Identify which cell holds the provided text, then report its (x, y) central coordinate. 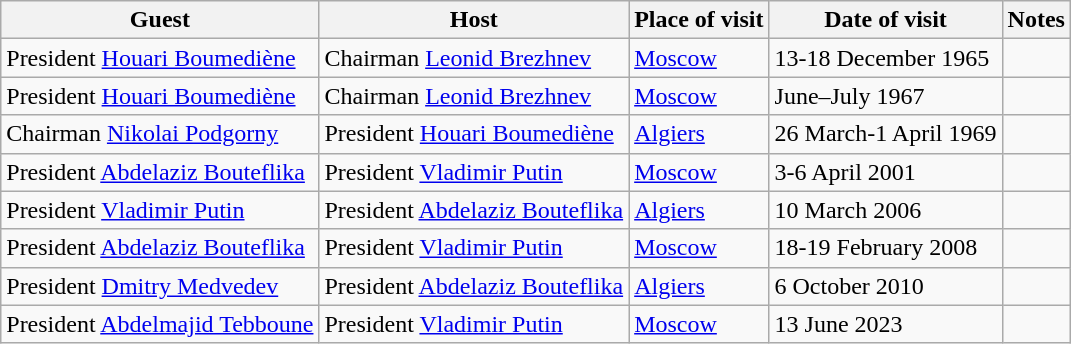
18-19 February 2008 (886, 248)
Chairman Nikolai Podgorny (160, 134)
President Dmitry Medvedev (160, 286)
6 October 2010 (886, 286)
13 June 2023 (886, 324)
Date of visit (886, 20)
President Abdelmajid Tebboune (160, 324)
10 March 2006 (886, 210)
26 March-1 April 1969 (886, 134)
Guest (160, 20)
June–July 1967 (886, 96)
13-18 December 1965 (886, 58)
Notes (1036, 20)
3-6 April 2001 (886, 172)
Host (474, 20)
Place of visit (699, 20)
